Scan for the cell matching the given text and deliver its (X, Y) coordinate at center. 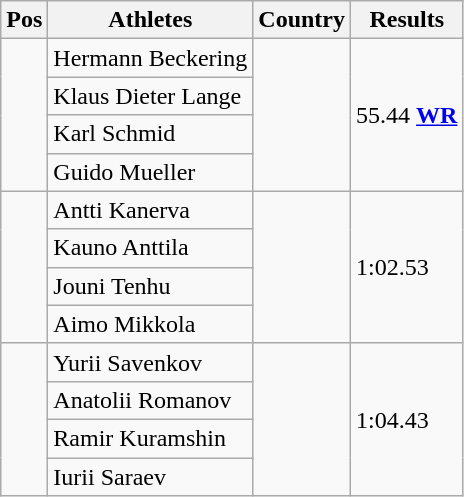
Hermann Beckering (150, 58)
Kauno Anttila (150, 248)
Aimo Mikkola (150, 324)
Yurii Savenkov (150, 362)
Karl Schmid (150, 134)
1:02.53 (407, 267)
Results (407, 20)
Jouni Tenhu (150, 286)
Athletes (150, 20)
Antti Kanerva (150, 210)
Country (302, 20)
Klaus Dieter Lange (150, 96)
Guido Mueller (150, 172)
Iurii Saraev (150, 477)
Anatolii Romanov (150, 400)
55.44 WR (407, 115)
Ramir Kuramshin (150, 438)
Pos (24, 20)
1:04.43 (407, 419)
